Capture the cell that displays the provided text and extract its (x, y) central coordinate. 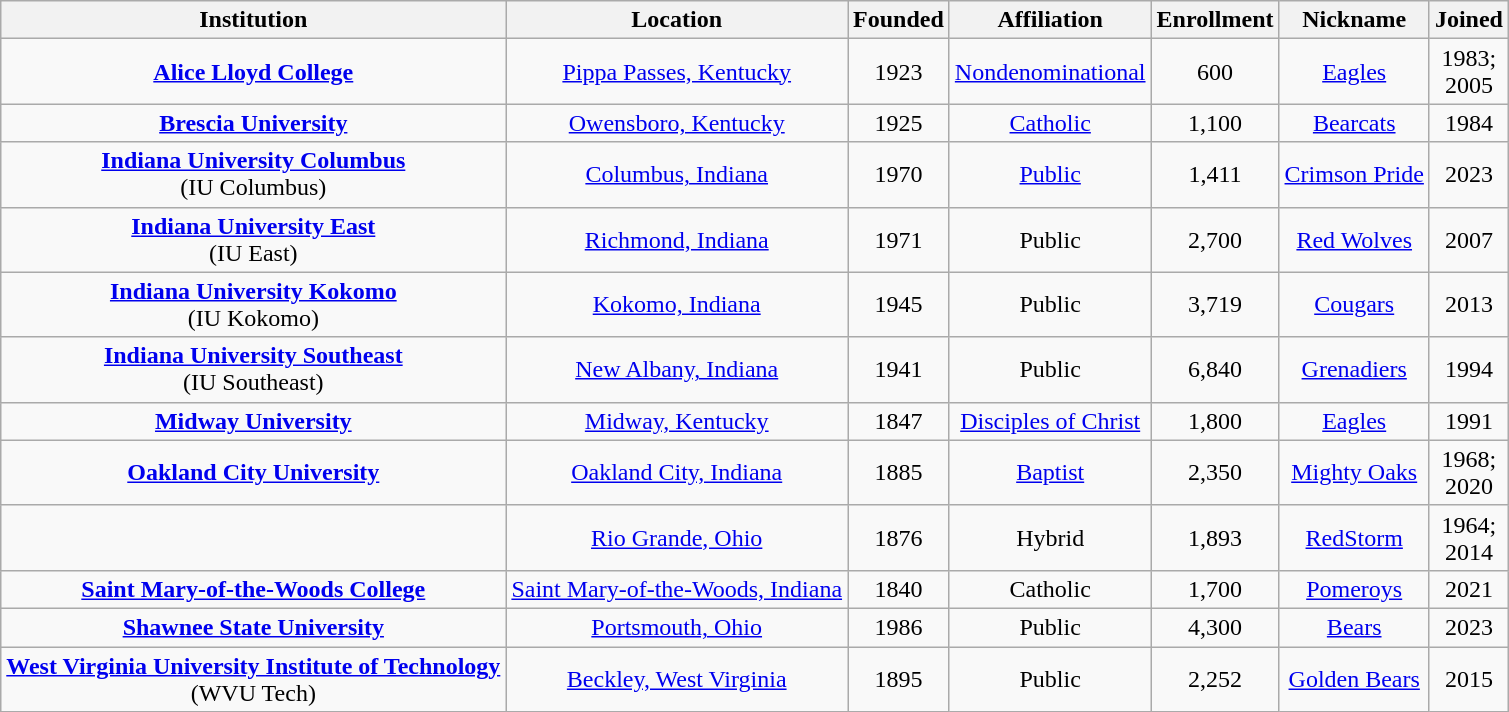
Bears (1354, 627)
Alice Lloyd College (254, 72)
1,411 (1215, 174)
Oakland City, Indiana (677, 472)
1925 (899, 123)
1,100 (1215, 123)
2021 (1468, 589)
2015 (1468, 678)
Grenadiers (1354, 370)
1991 (1468, 421)
Indiana University East(IU East) (254, 240)
Indiana University Kokomo(IU Kokomo) (254, 304)
Midway, Kentucky (677, 421)
Pippa Passes, Kentucky (677, 72)
Shawnee State University (254, 627)
1964;2014 (1468, 538)
600 (1215, 72)
Mighty Oaks (1354, 472)
1,700 (1215, 589)
1876 (899, 538)
2013 (1468, 304)
Rio Grande, Ohio (677, 538)
Indiana University Southeast(IU Southeast) (254, 370)
Institution (254, 20)
1971 (899, 240)
Cougars (1354, 304)
Enrollment (1215, 20)
Midway University (254, 421)
Nondenominational (1050, 72)
1840 (899, 589)
Pomeroys (1354, 589)
Red Wolves (1354, 240)
Saint Mary-of-the-Woods, Indiana (677, 589)
1895 (899, 678)
1986 (899, 627)
1885 (899, 472)
New Albany, Indiana (677, 370)
Hybrid (1050, 538)
3,719 (1215, 304)
2,350 (1215, 472)
Founded (899, 20)
1970 (899, 174)
1,893 (1215, 538)
West Virginia University Institute of Technology(WVU Tech) (254, 678)
Indiana University Columbus(IU Columbus) (254, 174)
6,840 (1215, 370)
Columbus, Indiana (677, 174)
1941 (899, 370)
RedStorm (1354, 538)
Crimson Pride (1354, 174)
1923 (899, 72)
1968;2020 (1468, 472)
4,300 (1215, 627)
1847 (899, 421)
1984 (1468, 123)
2007 (1468, 240)
2,252 (1215, 678)
1994 (1468, 370)
Affiliation (1050, 20)
Owensboro, Kentucky (677, 123)
Beckley, West Virginia (677, 678)
2,700 (1215, 240)
Joined (1468, 20)
1983;2005 (1468, 72)
Oakland City University (254, 472)
Kokomo, Indiana (677, 304)
Brescia University (254, 123)
Baptist (1050, 472)
Golden Bears (1354, 678)
Location (677, 20)
Nickname (1354, 20)
1,800 (1215, 421)
Richmond, Indiana (677, 240)
1945 (899, 304)
Saint Mary-of-the-Woods College (254, 589)
Disciples of Christ (1050, 421)
Bearcats (1354, 123)
Portsmouth, Ohio (677, 627)
